Return the (x, y) coordinate for the center point of the cell that contains the specified text.  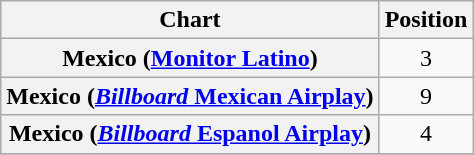
9 (426, 96)
Position (426, 20)
Mexico (Billboard Mexican Airplay) (190, 96)
3 (426, 58)
Mexico (Billboard Espanol Airplay) (190, 134)
4 (426, 134)
Mexico (Monitor Latino) (190, 58)
Chart (190, 20)
